Locate the cell with the specified text and output its (x, y) center coordinate. 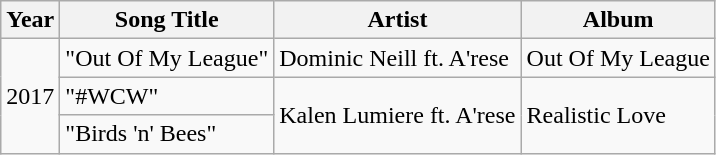
Song Title (167, 20)
Artist (398, 20)
Kalen Lumiere ft. A'rese (398, 115)
2017 (30, 96)
Album (618, 20)
Year (30, 20)
Out Of My League (618, 58)
Dominic Neill ft. A'rese (398, 58)
"Birds 'n' Bees" (167, 134)
"Out Of My League" (167, 58)
"#WCW" (167, 96)
Realistic Love (618, 115)
